Extract the (x, y) coordinate from the center of the cell holding the provided text.  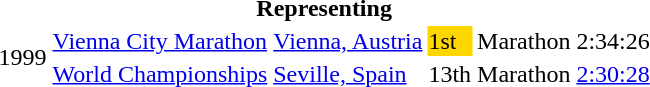
Vienna City Marathon (160, 41)
1st (450, 41)
Vienna, Austria (348, 41)
Marathon (524, 41)
